Extract the (x, y) coordinate from the center of the cell holding the provided text.  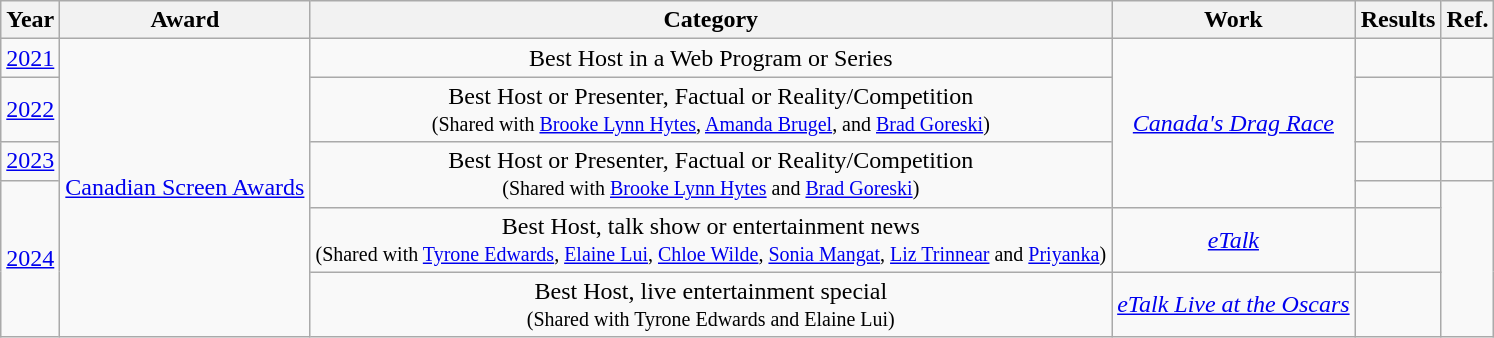
Best Host, talk show or entertainment news(Shared with Tyrone Edwards, Elaine Lui, Chloe Wilde, Sonia Mangat, Liz Trinnear and Priyanka) (711, 240)
2023 (30, 161)
2021 (30, 58)
Results (1398, 20)
eTalk Live at the Oscars (1234, 304)
2022 (30, 110)
Best Host in a Web Program or Series (711, 58)
Year (30, 20)
Work (1234, 20)
Award (185, 20)
Canadian Screen Awards (185, 188)
Canada's Drag Race (1234, 123)
Best Host or Presenter, Factual or Reality/Competition(Shared with Brooke Lynn Hytes, Amanda Brugel, and Brad Goreski) (711, 110)
Category (711, 20)
eTalk (1234, 240)
Best Host or Presenter, Factual or Reality/Competition(Shared with Brooke Lynn Hytes and Brad Goreski) (711, 174)
Ref. (1468, 20)
Best Host, live entertainment special(Shared with Tyrone Edwards and Elaine Lui) (711, 304)
2024 (30, 258)
